Output the (x, y) coordinate of the center of the cell containing the given text.  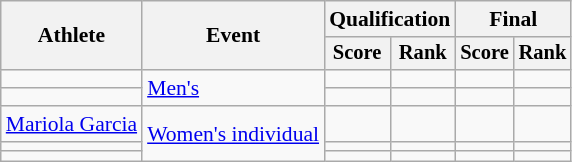
Final (513, 19)
Event (233, 36)
Women's individual (233, 134)
Men's (233, 88)
Mariola Garcia (72, 124)
Athlete (72, 36)
Qualification (390, 19)
